Determine the (x, y) coordinate at the center of the cell enclosing the given text.  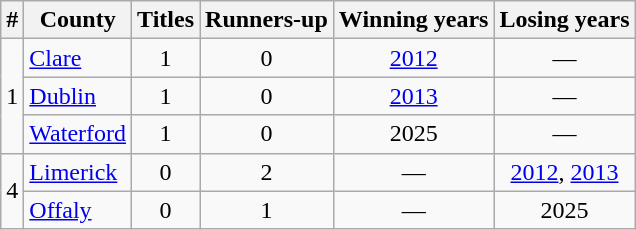
Titles (166, 20)
2013 (414, 96)
Offaly (78, 210)
Dublin (78, 96)
Limerick (78, 172)
Losing years (564, 20)
4 (12, 191)
Winning years (414, 20)
Clare (78, 58)
2012, 2013 (564, 172)
2 (267, 172)
Waterford (78, 134)
County (78, 20)
2012 (414, 58)
Runners-up (267, 20)
# (12, 20)
